Identify which cell holds the provided text, then report its (X, Y) central coordinate. 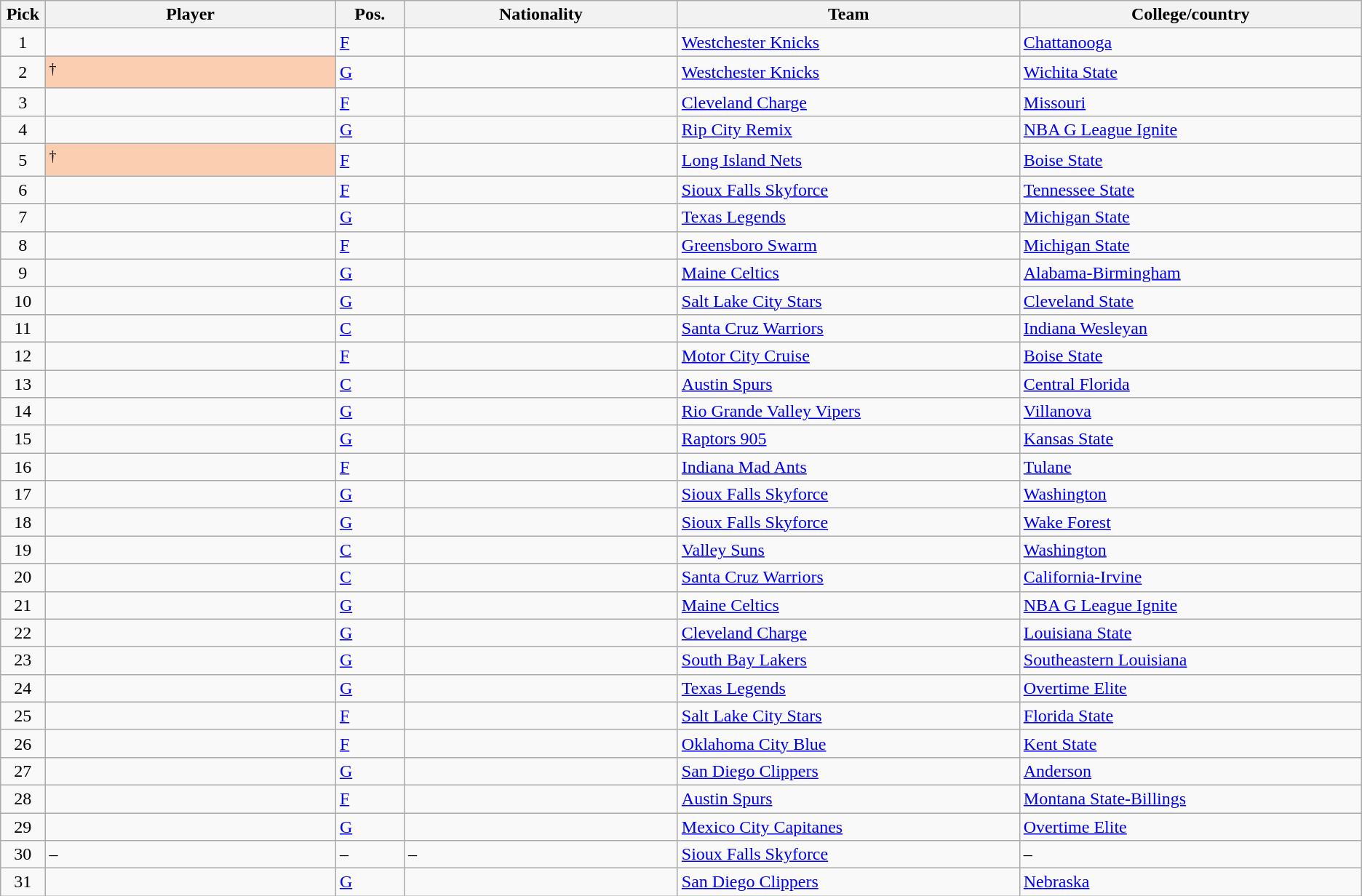
Kansas State (1190, 439)
17 (23, 495)
Team (848, 15)
1 (23, 42)
South Bay Lakers (848, 660)
23 (23, 660)
29 (23, 827)
Rio Grande Valley Vipers (848, 412)
15 (23, 439)
Chattanooga (1190, 42)
Valley Suns (848, 550)
28 (23, 799)
16 (23, 467)
Indiana Wesleyan (1190, 328)
Central Florida (1190, 384)
24 (23, 688)
5 (23, 160)
Florida State (1190, 716)
Cleveland State (1190, 300)
Kent State (1190, 743)
26 (23, 743)
13 (23, 384)
11 (23, 328)
Tulane (1190, 467)
19 (23, 550)
Long Island Nets (848, 160)
Nationality (541, 15)
22 (23, 633)
30 (23, 855)
Player (191, 15)
College/country (1190, 15)
Tennessee State (1190, 190)
Oklahoma City Blue (848, 743)
Wichita State (1190, 73)
Pos. (370, 15)
3 (23, 102)
Raptors 905 (848, 439)
Indiana Mad Ants (848, 467)
18 (23, 522)
Mexico City Capitanes (848, 827)
Louisiana State (1190, 633)
Wake Forest (1190, 522)
21 (23, 605)
Rip City Remix (848, 129)
Pick (23, 15)
Southeastern Louisiana (1190, 660)
Motor City Cruise (848, 356)
27 (23, 771)
Villanova (1190, 412)
Missouri (1190, 102)
7 (23, 217)
6 (23, 190)
9 (23, 273)
4 (23, 129)
California-Irvine (1190, 577)
8 (23, 245)
Montana State-Billings (1190, 799)
Alabama-Birmingham (1190, 273)
25 (23, 716)
10 (23, 300)
14 (23, 412)
Nebraska (1190, 882)
2 (23, 73)
31 (23, 882)
Anderson (1190, 771)
12 (23, 356)
20 (23, 577)
Greensboro Swarm (848, 245)
